Scan for the cell matching the given text and deliver its (x, y) coordinate at center. 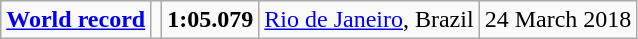
World record (76, 20)
1:05.079 (210, 20)
24 March 2018 (558, 20)
Rio de Janeiro, Brazil (369, 20)
